Provide the (x, y) coordinate of the cell's center where the given text is located.  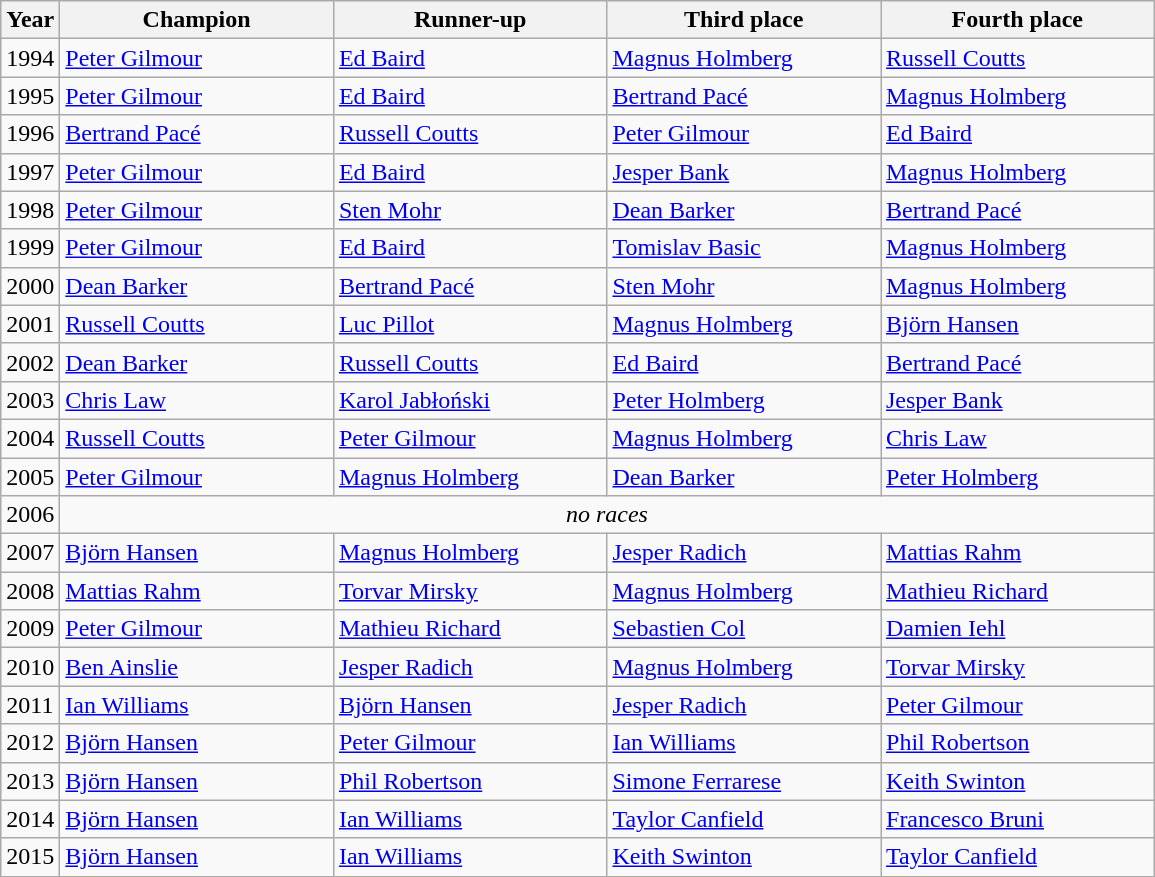
2005 (30, 477)
Damien Iehl (1017, 629)
Simone Ferrarese (744, 781)
2015 (30, 857)
2004 (30, 438)
2009 (30, 629)
2007 (30, 553)
2012 (30, 743)
Year (30, 20)
Francesco Bruni (1017, 819)
1997 (30, 172)
Luc Pillot (470, 324)
Runner-up (470, 20)
2002 (30, 362)
2006 (30, 515)
1995 (30, 96)
2001 (30, 324)
Fourth place (1017, 20)
2010 (30, 667)
2011 (30, 705)
Tomislav Basic (744, 248)
2003 (30, 400)
Karol Jabłoński (470, 400)
1999 (30, 248)
1994 (30, 58)
2008 (30, 591)
Sebastien Col (744, 629)
2000 (30, 286)
2014 (30, 819)
2013 (30, 781)
Champion (197, 20)
Third place (744, 20)
1998 (30, 210)
Ben Ainslie (197, 667)
1996 (30, 134)
no races (607, 515)
